From the cell containing the given text, extract its center point as [X, Y] coordinate. 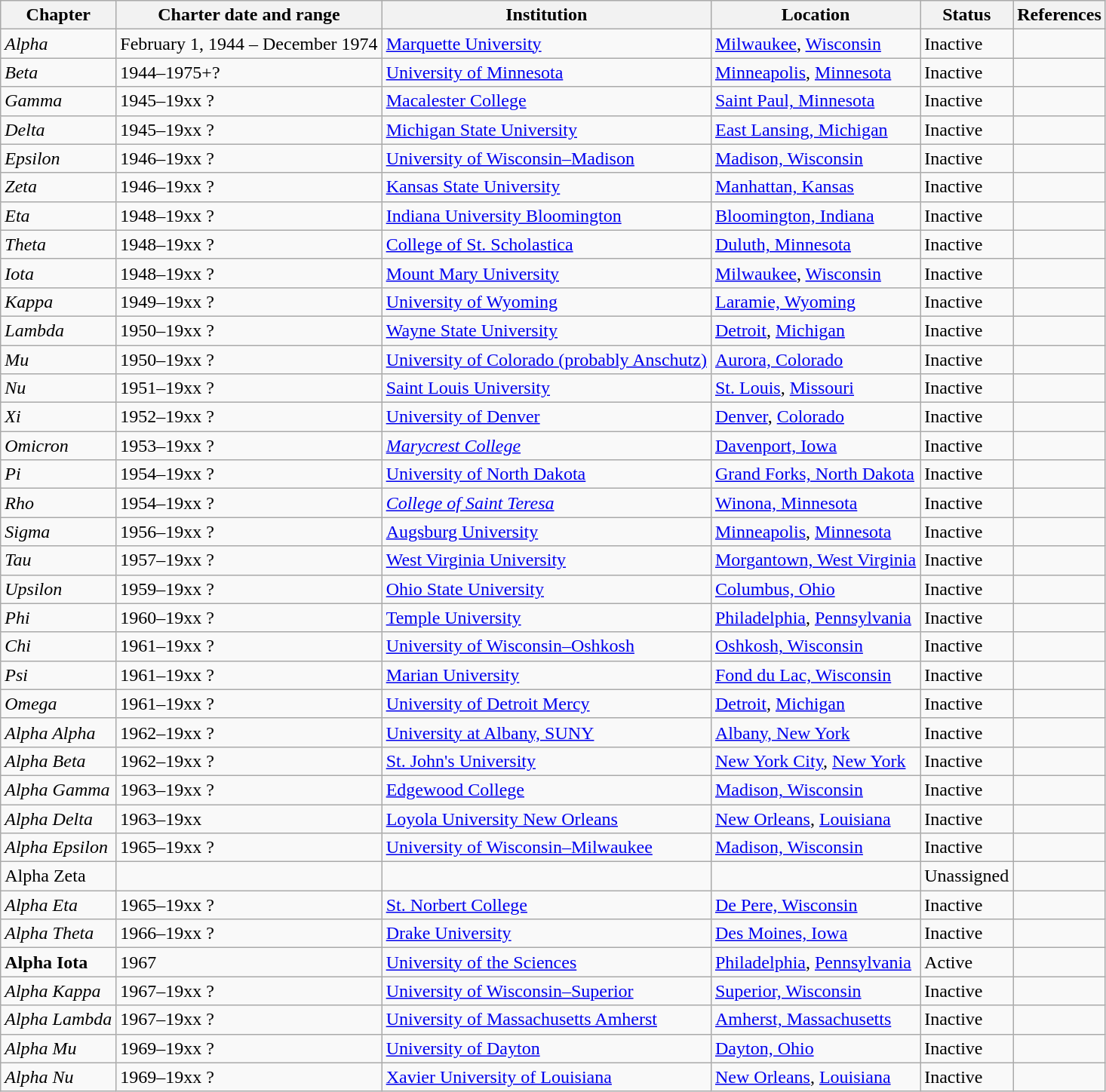
Epsilon [59, 158]
Grand Forks, North Dakota [815, 474]
Indiana University Bloomington [546, 216]
Chapter [59, 15]
Alpha Eta [59, 905]
Alpha Gamma [59, 790]
Columbus, Ohio [815, 589]
Charter date and range [249, 15]
Zeta [59, 187]
De Pere, Wisconsin [815, 905]
Drake University [546, 934]
1959–19xx ? [249, 589]
Eta [59, 216]
Michigan State University [546, 130]
Gamma [59, 101]
Nu [59, 388]
Pi [59, 474]
1960–19xx ? [249, 618]
Laramie, Wyoming [815, 302]
Alpha Beta [59, 761]
1953–19xx ? [249, 446]
University of Minnesota [546, 72]
Omega [59, 704]
1944–1975+? [249, 72]
Alpha Iota [59, 962]
Amherst, Massachusetts [815, 1020]
Psi [59, 675]
Location [815, 15]
University of Massachusetts Amherst [546, 1020]
Morgantown, West Virginia [815, 560]
St. John's University [546, 761]
Omicron [59, 446]
1963–19xx ? [249, 790]
Rho [59, 503]
University at Albany, SUNY [546, 732]
Phi [59, 618]
1967 [249, 962]
West Virginia University [546, 560]
Active [967, 962]
Institution [546, 15]
Delta [59, 130]
Superior, Wisconsin [815, 991]
University of Wisconsin–Oshkosh [546, 646]
Theta [59, 244]
Alpha Alpha [59, 732]
Winona, Minnesota [815, 503]
Marquette University [546, 44]
Unassigned [967, 876]
College of St. Scholastica [546, 244]
Ohio State University [546, 589]
Dayton, Ohio [815, 1048]
Alpha Kappa [59, 991]
Alpha Zeta [59, 876]
Alpha Mu [59, 1048]
College of Saint Teresa [546, 503]
Marian University [546, 675]
Edgewood College [546, 790]
Chi [59, 646]
University of Wisconsin–Madison [546, 158]
St. Louis, Missouri [815, 388]
University of Colorado (probably Anschutz) [546, 360]
Upsilon [59, 589]
Alpha Theta [59, 934]
Oshkosh, Wisconsin [815, 646]
University of North Dakota [546, 474]
Kappa [59, 302]
Temple University [546, 618]
Status [967, 15]
Mu [59, 360]
Saint Paul, Minnesota [815, 101]
Xavier University of Louisiana [546, 1077]
1957–19xx ? [249, 560]
Sigma [59, 532]
Alpha Epsilon [59, 848]
University of Wisconsin–Milwaukee [546, 848]
Lambda [59, 330]
Alpha [59, 44]
Wayne State University [546, 330]
1963–19xx [249, 818]
Alpha Lambda [59, 1020]
St. Norbert College [546, 905]
Tau [59, 560]
Denver, Colorado [815, 417]
1951–19xx ? [249, 388]
Albany, New York [815, 732]
Alpha Nu [59, 1077]
Kansas State University [546, 187]
1966–19xx ? [249, 934]
Saint Louis University [546, 388]
Des Moines, Iowa [815, 934]
Davenport, Iowa [815, 446]
Bloomington, Indiana [815, 216]
University of Dayton [546, 1048]
New York City, New York [815, 761]
Marycrest College [546, 446]
Mount Mary University [546, 273]
1956–19xx ? [249, 532]
Augsburg University [546, 532]
East Lansing, Michigan [815, 130]
Loyola University New Orleans [546, 818]
Fond du Lac, Wisconsin [815, 675]
University of Wyoming [546, 302]
February 1, 1944 – December 1974 [249, 44]
Beta [59, 72]
1952–19xx ? [249, 417]
University of Detroit Mercy [546, 704]
Iota [59, 273]
1949–19xx ? [249, 302]
Duluth, Minnesota [815, 244]
University of Wisconsin–Superior [546, 991]
Alpha Delta [59, 818]
Manhattan, Kansas [815, 187]
Aurora, Colorado [815, 360]
University of Denver [546, 417]
References [1059, 15]
Macalester College [546, 101]
Xi [59, 417]
University of the Sciences [546, 962]
